Determine the [X, Y] coordinate at the center of the cell enclosing the given text.  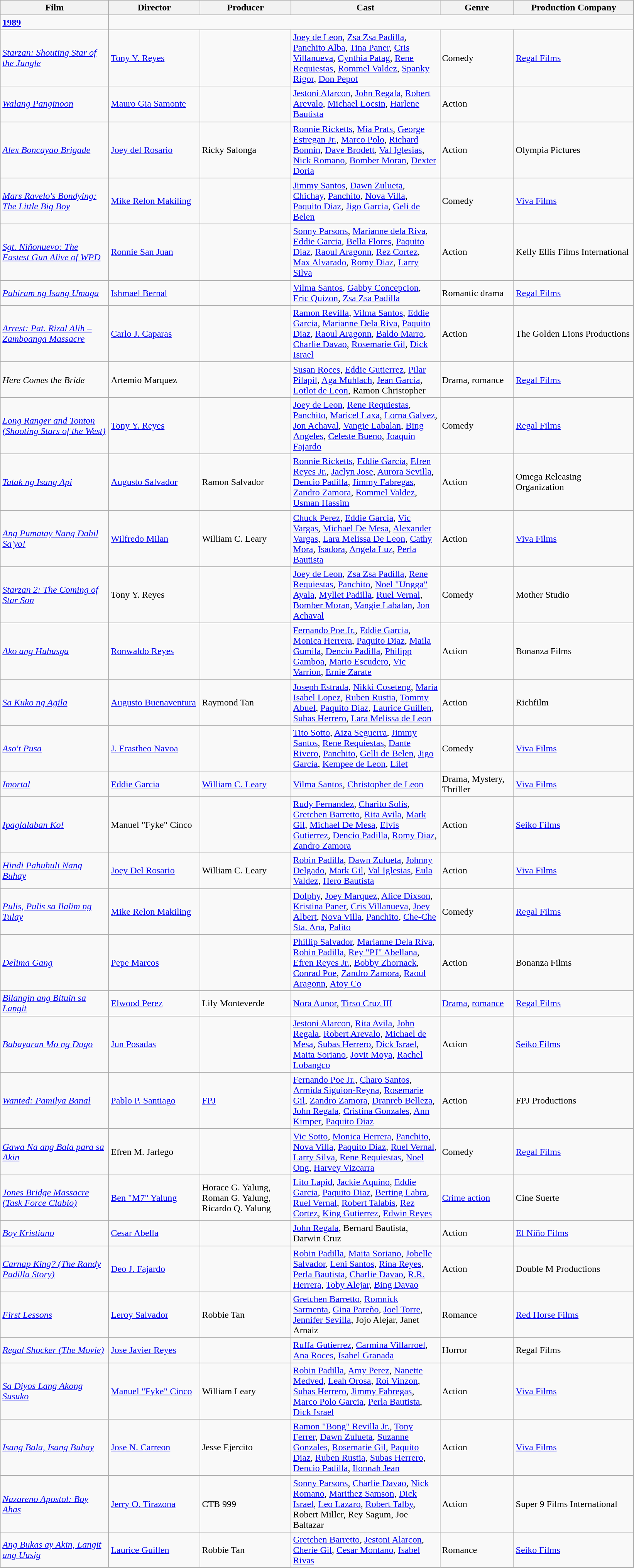
Vilma Santos, Christopher de Leon [365, 784]
Jimmy Santos, Dawn Zulueta, Chichay, Panchito, Nova Villa, Paquito Diaz, Jigo Garcia, Geli de Belen [365, 201]
Here Comes the Bride [55, 380]
Omega Releasing Organization [573, 482]
Fernando Poe Jr., Eddie Garcia, Monica Herrera, Paquito Diaz, Maila Gumila, Dencio Padilla, Philipp Gamboa, Mario Escudero, Vic Varrion, Ernie Zarate [365, 651]
Tito Sotto, Aiza Seguerra, Jimmy Santos, Rene Requiestas, Dante Rivero, Panchito, Gelli de Belen, Jigo Garcia, Kempee de Leon, Lilet [365, 748]
Ruffa Gutierrez, Carmina Villarroel, Ana Roces, Isabel Granada [365, 1351]
Ang Pumatay Nang Dahil Sa'yo! [55, 539]
Cine Suerte [573, 1198]
Super 9 Films International [573, 1504]
Ronwaldo Reyes [154, 651]
CTB 999 [245, 1504]
Cast [365, 8]
Ramon Revilla, Vilma Santos, Eddie Garcia, Marianne Dela Riva, Paquito Diaz, Raoul Aragonn, Baldo Marro, Charlie Davao, Rosemarie Gil, Dick Israel [365, 334]
Lily Monteverde [245, 1003]
Joseph Estrada, Nikki Coseteng, Maria Isabel Lopez, Ruben Rustia, Tommy Abuel, Paquito Diaz, Laurice Guillen, Subas Herrero, Lara Melissa de Leon [365, 703]
Carlo J. Caparas [154, 334]
Mother Studio [573, 595]
Horace G. Yalung, Roman G. Yalung, Ricardo Q. Yalung [245, 1198]
Isang Bala, Isang Buhay [55, 1448]
Laurice Guillen [154, 1550]
Horror [477, 1351]
Wanted: Pamilya Banal [55, 1100]
Nazareno Apostol: Boy Ahas [55, 1504]
First Lessons [55, 1315]
Jerry O. Tirazona [154, 1504]
Robin Padilla, Dawn Zulueta, Johnny Delgado, Mark Gil, Val Iglesias, Eula Valdez, Hero Bautista [365, 871]
Sgt. Niñonuevo: The Fastest Gun Alive of WPD [55, 252]
Jose Javier Reyes [154, 1351]
Boy Kristiano [55, 1233]
Alex Boncayao Brigade [55, 150]
Tatak ng Isang Api [55, 482]
Augusto Salvador [154, 482]
Starzan: Shouting Star of the Jungle [55, 58]
Sa Diyos Lang Akong Susuko [55, 1391]
Red Horse Films [573, 1315]
Mauro Gia Samonte [154, 104]
FPJ [245, 1100]
Sa Kuko ng Agila [55, 703]
Susan Roces, Eddie Gutierrez, Pilar Pilapil, Aga Muhlach, Jean Garcia, Lotlot de Leon, Ramon Christopher [365, 380]
FPJ Productions [573, 1100]
Richfilm [573, 703]
Mars Ravelo's Bondying: The Little Big Boy [55, 201]
Babayaran Mo ng Dugo [55, 1044]
Production Company [573, 8]
Gretchen Barretto, Romnick Sarmenta, Gina Pareño, Joel Torre, Jennifer Sevilla, Jojo Alejar, Janet Arnaiz [365, 1315]
Pulis, Pulis sa Ilalim ng Tulay [55, 911]
Raymond Tan [245, 703]
Crime action [477, 1198]
Jesse Ejercito [245, 1448]
Kelly Ellis Films International [573, 252]
Eddie Garcia [154, 784]
Ben "M7" Yalung [154, 1198]
Joey del Rosario [154, 150]
Drama, Mystery, Thriller [477, 784]
Robin Padilla, Amy Perez, Nanette Medved, Leah Orosa, Roi Vinzon, Subas Herrero, Jimmy Fabregas, Marco Polo Garcia, Perla Bautista, Dick Israel [365, 1391]
Gawa Na ang Bala para sa Akin [55, 1151]
Artemio Marquez [154, 380]
Jones Bridge Massacre (Task Force Clabio) [55, 1198]
Pepe Marcos [154, 963]
1989 [55, 22]
Starzan 2: The Coming of Star Son [55, 595]
Ipaglalaban Ko! [55, 825]
Leroy Salvador [154, 1315]
J. Erastheo Navoa [154, 748]
Joey Del Rosario [154, 871]
Vilma Santos, Gabby Concepcion, Eric Quizon, Zsa Zsa Padilla [365, 293]
Augusto Buenaventura [154, 703]
William Leary [245, 1391]
Hindi Pahuhuli Nang Buhay [55, 871]
Aso't Pusa [55, 748]
Joey de Leon, Rene Requiestas, Panchito, Maricel Laxa, Lorna Galvez, Jon Achaval, Vangie Labalan, Bing Angeles, Celeste Bueno, Joaquin Fajardo [365, 425]
Walang Panginoon [55, 104]
Deo J. Fajardo [154, 1269]
Dolphy, Joey Marquez, Alice Dixson, Kristina Paner, Cris Villanueva, Joey Albert, Nova Villa, Panchito, Che-Che Sta. Ana, Palito [365, 911]
Pablo P. Santiago [154, 1100]
Wilfredo Milan [154, 539]
Jestoni Alarcon, John Regala, Robert Arevalo, Michael Locsin, Harlene Bautista [365, 104]
Ako ang Huhusga [55, 651]
El Niño Films [573, 1233]
John Regala, Bernard Bautista, Darwin Cruz [365, 1233]
Ronnie Ricketts, Mia Prats, George Estregan Jr., Marco Polo, Richard Bonnin, Dave Brodett, Val Iglesias, Nick Romano, Bomber Moran, Dexter Doria [365, 150]
Double M Productions [573, 1269]
Ang Bukas ay Akin, Langit ang Uusig [55, 1550]
Robin Padilla, Maita Soriano, Jobelle Salvador, Leni Santos, Rina Reyes, Perla Bautista, Charlie Davao, R.R. Herrera, Toby Alejar, Bing Davao [365, 1269]
Efren M. Jarlego [154, 1151]
Sonny Parsons, Marianne dela Riva, Eddie Garcia, Bella Flores, Paquito Diaz, Raoul Aragonn, Rez Cortez, Max Alvarado, Romy Diaz, Larry Silva [365, 252]
Jose N. Carreon [154, 1448]
Romantic drama [477, 293]
Delima Gang [55, 963]
Imortal [55, 784]
Film [55, 8]
Jestoni Alarcon, Rita Avila, John Regala, Robert Arevalo, Michael de Mesa, Subas Herrero, Dick Israel, Maita Soriano, Jovit Moya, Rachel Lobangco [365, 1044]
Carnap King? (The Randy Padilla Story) [55, 1269]
Chuck Perez, Eddie Garcia, Vic Vargas, Michael De Mesa, Alexander Vargas, Lara Melissa De Leon, Cathy Mora, Isadora, Angela Luz, Perla Bautista [365, 539]
Joey de Leon, Zsa Zsa Padilla, Panchito Alba, Tina Paner, Cris Villanueva, Cynthia Patag, Rene Requiestas, Rommel Valdez, Spanky Rigor, Don Pepot [365, 58]
Producer [245, 8]
Ramon Salvador [245, 482]
Nora Aunor, Tirso Cruz III [365, 1003]
Ishmael Bernal [154, 293]
Ricky Salonga [245, 150]
Director [154, 8]
Regal Shocker (The Movie) [55, 1351]
Olympia Pictures [573, 150]
Bilangin ang Bituin sa Langit [55, 1003]
Pahiram ng Isang Umaga [55, 293]
Vic Sotto, Monica Herrera, Panchito, Nova Villa, Paquito Diaz, Ruel Vernal, Larry Silva, Rene Requiestas, Noel Ong, Harvey Vizcarra [365, 1151]
Long Ranger and Tonton (Shooting Stars of the West) [55, 425]
The Golden Lions Productions [573, 334]
Rudy Fernandez, Charito Solis, Gretchen Barretto, Rita Avila, Mark Gil, Michael De Mesa, Elvis Gutierrez, Dencio Padilla, Romy Diaz, Zandro Zamora [365, 825]
Lito Lapid, Jackie Aquino, Eddie Garcia, Paquito Diaz, Berting Labra, Ruel Vernal, Robert Talabis, Rez Cortez, King Gutierrez, Edwin Reyes [365, 1198]
Sonny Parsons, Charlie Davao, Nick Romano, Marithez Samson, Dick Israel, Leo Lazaro, Robert Talby, Robert Miller, Rey Sagum, Joe Baltazar [365, 1504]
Genre [477, 8]
Cesar Abella [154, 1233]
Jun Posadas [154, 1044]
Gretchen Barretto, Jestoni Alarcon, Cherie Gil, Cesar Montano, Isabel Rivas [365, 1550]
Ronnie San Juan [154, 252]
Elwood Perez [154, 1003]
Joey de Leon, Zsa Zsa Padilla, Rene Requiestas, Panchito, Noel "Ungga" Ayala, Myllet Padilla, Ruel Vernal, Bomber Moran, Vangie Labalan, Jon Achaval [365, 595]
Arrest: Pat. Rizal Alih – Zamboanga Massacre [55, 334]
